Return (x, y) of the center of cell containing provided text 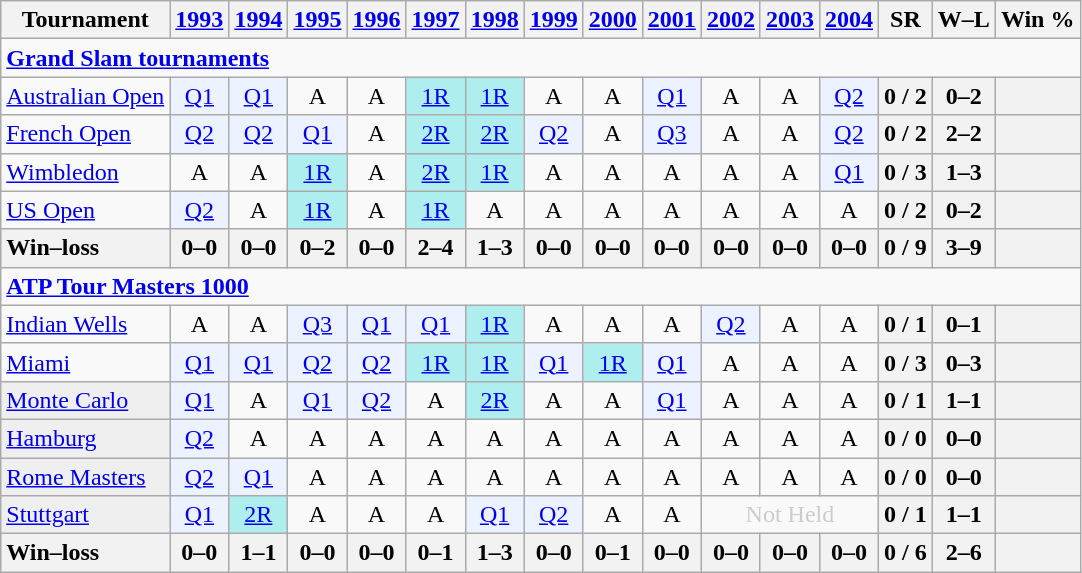
2000 (612, 20)
2003 (790, 20)
2001 (672, 20)
Wimbledon (86, 172)
Indian Wells (86, 324)
1999 (554, 20)
2–4 (436, 248)
1993 (200, 20)
3–9 (964, 248)
Stuttgart (86, 515)
Rome Masters (86, 477)
1996 (376, 20)
ATP Tour Masters 1000 (540, 286)
1998 (494, 20)
Hamburg (86, 438)
0–3 (964, 362)
Tournament (86, 20)
1997 (436, 20)
2–6 (964, 553)
French Open (86, 134)
Win % (1038, 20)
Not Held (790, 515)
2004 (848, 20)
Grand Slam tournaments (540, 58)
2–2 (964, 134)
SR (906, 20)
W–L (964, 20)
Monte Carlo (86, 400)
2002 (730, 20)
0 / 6 (906, 553)
US Open (86, 210)
Australian Open (86, 96)
1995 (318, 20)
1994 (258, 20)
0 / 9 (906, 248)
Miami (86, 362)
